Find where the given text appears and provide that cell's center as [X, Y] coordinate. 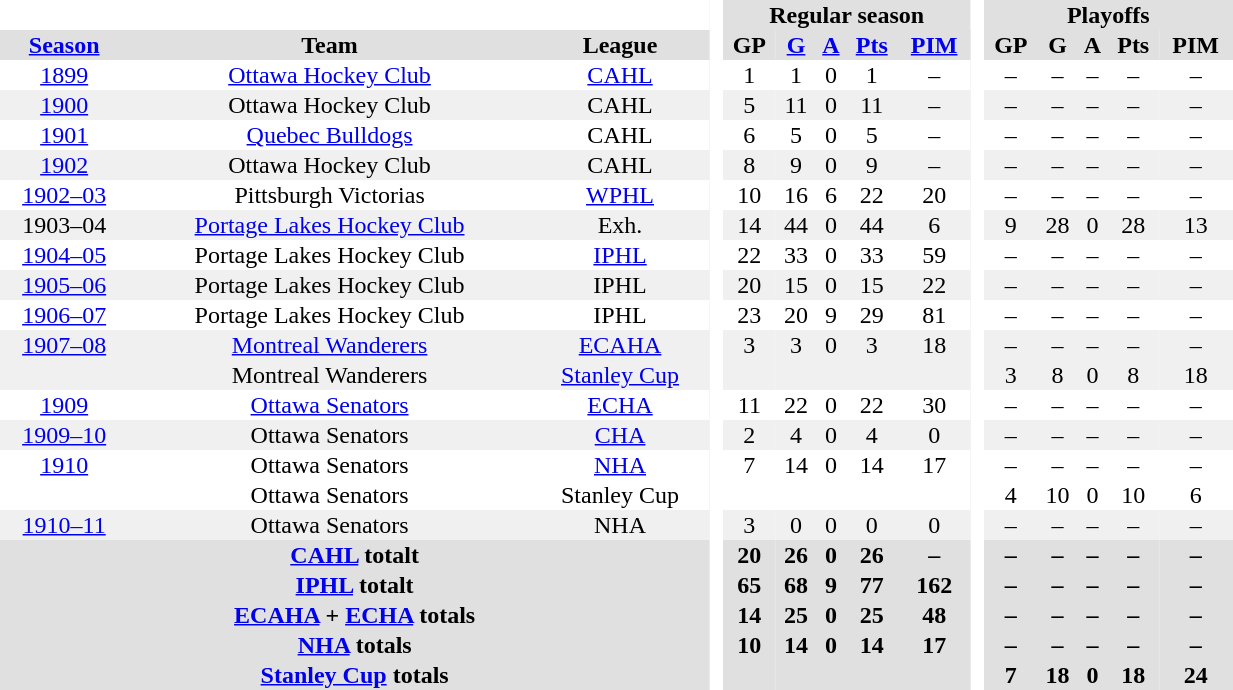
24 [1196, 675]
68 [796, 585]
Pittsburgh Victorias [330, 195]
1900 [64, 105]
IPHL totalt [354, 585]
1910 [64, 465]
23 [750, 315]
29 [872, 315]
1902 [64, 165]
WPHL [620, 195]
Quebec Bulldogs [330, 135]
1901 [64, 135]
2 [750, 435]
1909–10 [64, 435]
77 [872, 585]
13 [1196, 225]
Stanley Cup totals [354, 675]
CAHL totalt [354, 555]
Regular season [847, 15]
1899 [64, 75]
162 [934, 585]
16 [796, 195]
CHA [620, 435]
ECHA [620, 405]
1903–04 [64, 225]
Playoffs [1108, 15]
1910–11 [64, 525]
1906–07 [64, 315]
30 [934, 405]
1902–03 [64, 195]
1905–06 [64, 285]
48 [934, 615]
65 [750, 585]
1904–05 [64, 255]
ECAHA + ECHA totals [354, 615]
Season [64, 45]
1909 [64, 405]
NHA totals [354, 645]
ECAHA [620, 345]
1907–08 [64, 345]
League [620, 45]
Exh. [620, 225]
81 [934, 315]
59 [934, 255]
Team [330, 45]
